Extract the (X, Y) coordinate from the center of the cell holding the provided text.  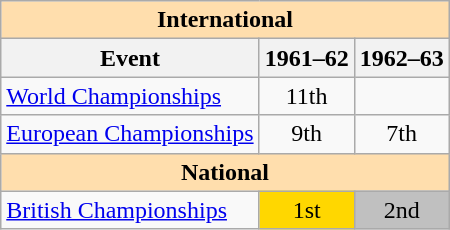
British Championships (130, 210)
International (225, 20)
European Championships (130, 134)
1961–62 (306, 58)
National (225, 172)
2nd (402, 210)
7th (402, 134)
9th (306, 134)
1962–63 (402, 58)
Event (130, 58)
World Championships (130, 96)
1st (306, 210)
11th (306, 96)
